Locate the cell with the specified text and output its (x, y) center coordinate. 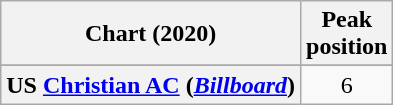
Peak position (347, 34)
US Christian AC (Billboard) (151, 85)
6 (347, 85)
Chart (2020) (151, 34)
